Extract the [x, y] coordinate from the center of the cell holding the provided text.  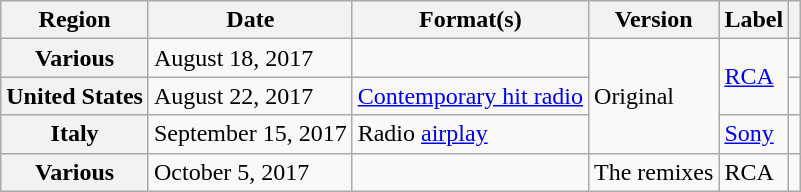
October 5, 2017 [250, 172]
Region [75, 20]
Italy [75, 134]
Radio airplay [470, 134]
Contemporary hit radio [470, 96]
August 22, 2017 [250, 96]
Original [654, 96]
Label [754, 20]
The remixes [654, 172]
August 18, 2017 [250, 58]
Version [654, 20]
Sony [754, 134]
United States [75, 96]
September 15, 2017 [250, 134]
Format(s) [470, 20]
Date [250, 20]
